Return [x, y] of the center of cell containing provided text 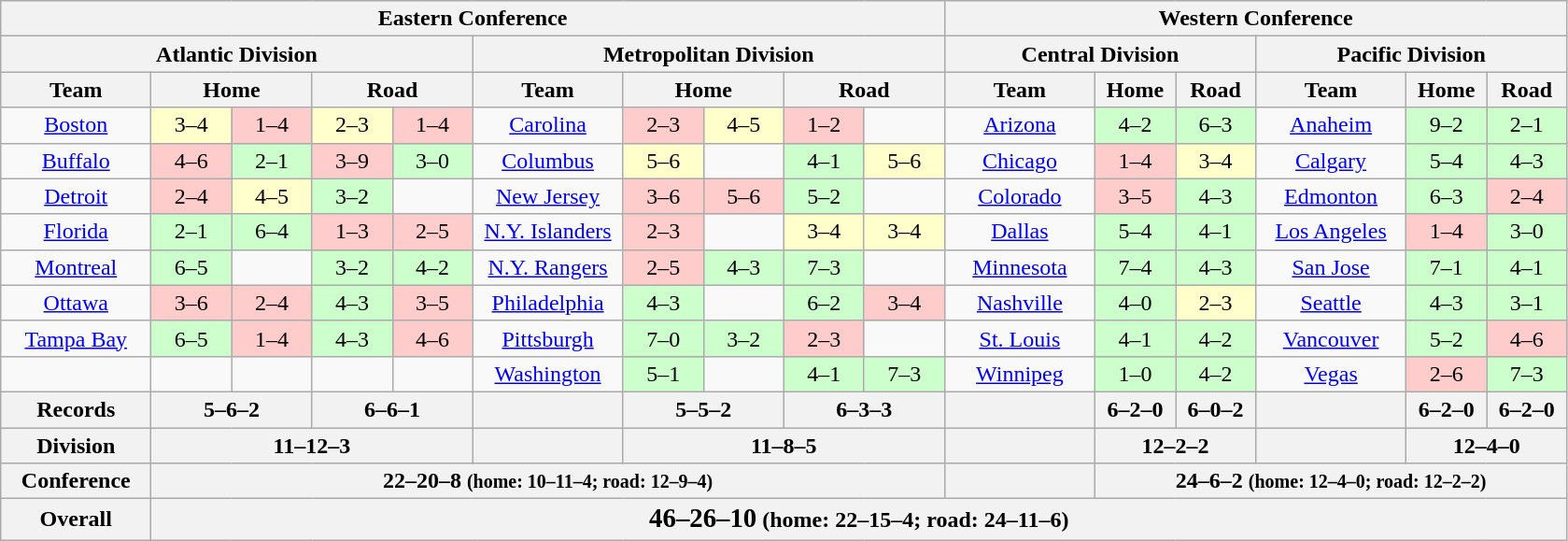
San Jose [1332, 267]
Central Division [1100, 54]
22–20–8 (home: 10–11–4; road: 12–9–4) [548, 481]
Tampa Bay [77, 338]
Chicago [1020, 161]
Los Angeles [1332, 232]
5–1 [663, 374]
Overall [77, 520]
24–6–2 (home: 12–4–0; road: 12–2–2) [1330, 481]
4–0 [1135, 303]
6–3–3 [864, 409]
1–3 [352, 232]
7–0 [663, 338]
Florida [77, 232]
7–1 [1447, 267]
Boston [77, 125]
Seattle [1332, 303]
5–6–2 [232, 409]
1–0 [1135, 374]
3–9 [352, 161]
2–6 [1447, 374]
6–4 [272, 232]
6–6–1 [392, 409]
Colorado [1020, 196]
Pacific Division [1412, 54]
6–2 [824, 303]
7–4 [1135, 267]
Carolina [547, 125]
Division [77, 446]
Minnesota [1020, 267]
3–1 [1527, 303]
Nashville [1020, 303]
5–5–2 [703, 409]
Arizona [1020, 125]
Edmonton [1332, 196]
Ottawa [77, 303]
12–2–2 [1175, 446]
9–2 [1447, 125]
Dallas [1020, 232]
11–8–5 [784, 446]
Anaheim [1332, 125]
Conference [77, 481]
Vancouver [1332, 338]
St. Louis [1020, 338]
N.Y. Rangers [547, 267]
Vegas [1332, 374]
Eastern Conference [473, 19]
Buffalo [77, 161]
1–2 [824, 125]
New Jersey [547, 196]
Calgary [1332, 161]
Western Conference [1255, 19]
Pittsburgh [547, 338]
N.Y. Islanders [547, 232]
46–26–10 (home: 22–15–4; road: 24–11–6) [859, 520]
Columbus [547, 161]
6–0–2 [1215, 409]
Metropolitan Division [708, 54]
11–12–3 [312, 446]
Detroit [77, 196]
12–4–0 [1487, 446]
Washington [547, 374]
Philadelphia [547, 303]
Records [77, 409]
Atlantic Division [237, 54]
Montreal [77, 267]
Winnipeg [1020, 374]
